Pinpoint the cell where the given text exists, returning its (X, Y) midpoint coordinate. 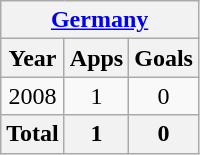
Germany (100, 20)
Goals (164, 58)
Apps (96, 58)
Total (33, 134)
Year (33, 58)
2008 (33, 96)
